Provide the [X, Y] coordinate of the cell's center where the given text is located.  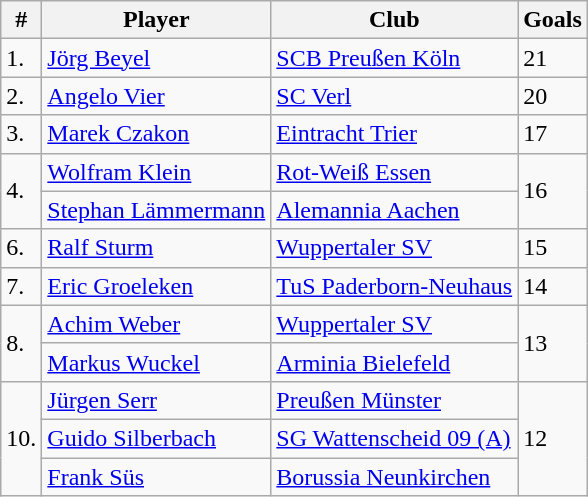
15 [553, 248]
3. [22, 134]
16 [553, 191]
Borussia Neunkirchen [394, 477]
Achim Weber [156, 324]
6. [22, 248]
13 [553, 343]
Jörg Beyel [156, 58]
Guido Silberbach [156, 438]
2. [22, 96]
Player [156, 20]
17 [553, 134]
Alemannia Aachen [394, 210]
Angelo Vier [156, 96]
Marek Czakon [156, 134]
SC Verl [394, 96]
Eric Groeleken [156, 286]
10. [22, 438]
Markus Wuckel [156, 362]
20 [553, 96]
21 [553, 58]
14 [553, 286]
12 [553, 438]
Stephan Lämmermann [156, 210]
SCB Preußen Köln [394, 58]
Ralf Sturm [156, 248]
Goals [553, 20]
Arminia Bielefeld [394, 362]
Eintracht Trier [394, 134]
TuS Paderborn-Neuhaus [394, 286]
Rot-Weiß Essen [394, 172]
4. [22, 191]
Preußen Münster [394, 400]
Frank Süs [156, 477]
Wolfram Klein [156, 172]
8. [22, 343]
7. [22, 286]
SG Wattenscheid 09 (A) [394, 438]
Club [394, 20]
1. [22, 58]
# [22, 20]
Jürgen Serr [156, 400]
